Identify which cell holds the provided text, then report its (X, Y) central coordinate. 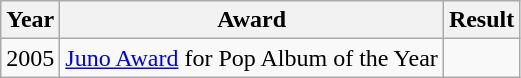
Year (30, 20)
2005 (30, 58)
Juno Award for Pop Album of the Year (252, 58)
Award (252, 20)
Result (481, 20)
